Output the [X, Y] coordinate of the center of the cell containing the given text.  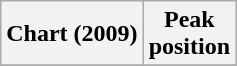
Peakposition [189, 34]
Chart (2009) [72, 34]
